Extract the (X, Y) coordinate from the center of the cell holding the provided text.  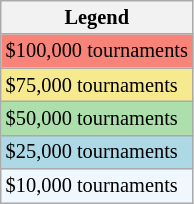
$50,000 tournaments (97, 118)
$10,000 tournaments (97, 186)
Legend (97, 17)
$75,000 tournaments (97, 85)
$100,000 tournaments (97, 51)
$25,000 tournaments (97, 152)
